Provide the (X, Y) coordinate of the cell's center where the given text is located.  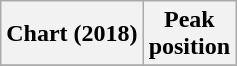
Chart (2018) (72, 34)
Peakposition (189, 34)
